Search for the cell housing the specified text and yield its [X, Y] center coordinate. 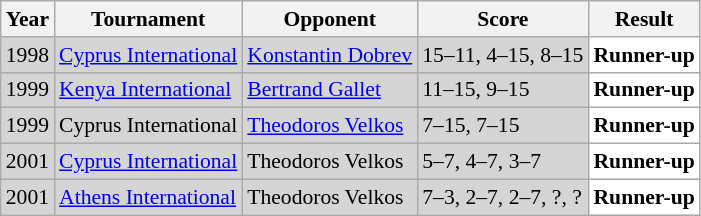
Konstantin Dobrev [330, 55]
Athens International [148, 197]
Score [502, 19]
15–11, 4–15, 8–15 [502, 55]
Bertrand Gallet [330, 90]
1998 [28, 55]
Year [28, 19]
Opponent [330, 19]
Kenya International [148, 90]
11–15, 9–15 [502, 90]
5–7, 4–7, 3–7 [502, 162]
7–15, 7–15 [502, 126]
Result [644, 19]
7–3, 2–7, 2–7, ?, ? [502, 197]
Tournament [148, 19]
